For the text-containing cell, return its midpoint in (x, y) coordinate format. 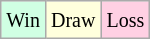
Loss (126, 20)
Win (24, 20)
Draw (72, 20)
